For the text-containing cell, return its midpoint in (X, Y) coordinate format. 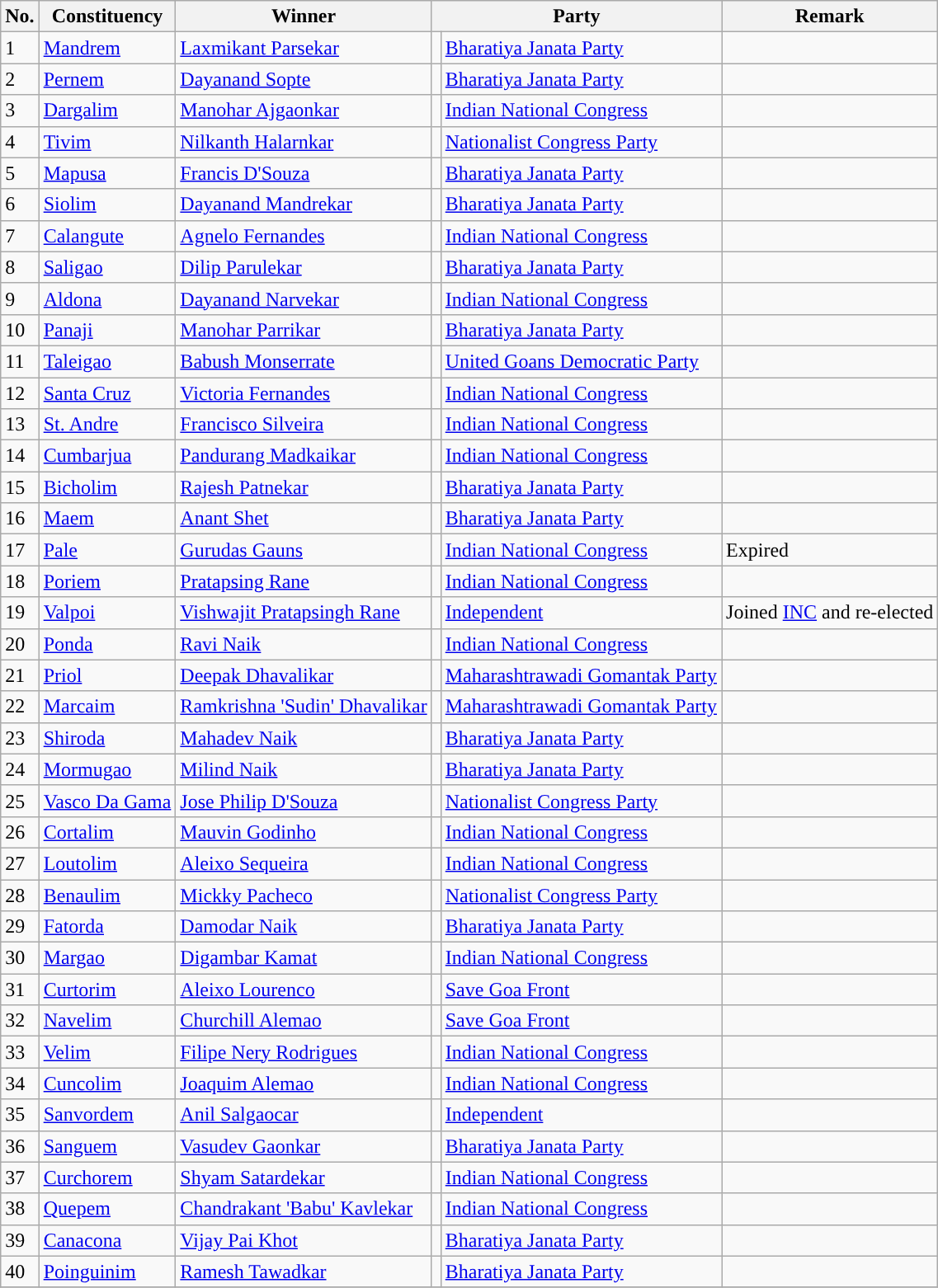
Marcaim (107, 707)
Remark (830, 16)
Anant Shet (304, 519)
Churchill Alemao (304, 1021)
Gurudas Gauns (304, 550)
28 (20, 895)
Dayanand Narvekar (304, 298)
31 (20, 990)
Milind Naik (304, 769)
39 (20, 1240)
Ravi Naik (304, 644)
10 (20, 330)
Panaji (107, 330)
Manohar Ajgaonkar (304, 110)
Priol (107, 675)
Quepem (107, 1209)
Pratapsing Rane (304, 581)
Shiroda (107, 738)
35 (20, 1115)
Victoria Fernandes (304, 393)
33 (20, 1052)
Pernem (107, 79)
Aleixo Lourenco (304, 990)
Shyam Satardekar (304, 1178)
16 (20, 519)
15 (20, 487)
Siolim (107, 204)
Cortalim (107, 832)
Jose Philip D'Souza (304, 801)
29 (20, 927)
Poinguinim (107, 1272)
7 (20, 236)
1 (20, 48)
Aleixo Sequeira (304, 863)
18 (20, 581)
Filipe Nery Rodrigues (304, 1052)
United Goans Democratic Party (581, 361)
Pale (107, 550)
Curchorem (107, 1178)
Francis D'Souza (304, 173)
Sanvordem (107, 1115)
13 (20, 425)
23 (20, 738)
Valpoi (107, 613)
21 (20, 675)
No. (20, 16)
34 (20, 1084)
36 (20, 1146)
Margao (107, 958)
Cuncolim (107, 1084)
Laxmikant Parsekar (304, 48)
Digambar Kamat (304, 958)
Mauvin Godinho (304, 832)
19 (20, 613)
4 (20, 142)
9 (20, 298)
Francisco Silveira (304, 425)
Party (576, 16)
Sanguem (107, 1146)
14 (20, 456)
Cumbarjua (107, 456)
Aldona (107, 298)
Bicholim (107, 487)
30 (20, 958)
Tivim (107, 142)
Ramesh Tawadkar (304, 1272)
Curtorim (107, 990)
St. Andre (107, 425)
Canacona (107, 1240)
12 (20, 393)
Mapusa (107, 173)
Chandrakant 'Babu' Kavlekar (304, 1209)
32 (20, 1021)
37 (20, 1178)
20 (20, 644)
Ponda (107, 644)
Pandurang Madkaikar (304, 456)
22 (20, 707)
6 (20, 204)
26 (20, 832)
Vijay Pai Khot (304, 1240)
24 (20, 769)
Dargalim (107, 110)
Maem (107, 519)
Poriem (107, 581)
Velim (107, 1052)
Dilip Parulekar (304, 267)
Saligao (107, 267)
Dayanand Mandrekar (304, 204)
Rajesh Patnekar (304, 487)
38 (20, 1209)
2 (20, 79)
Deepak Dhavalikar (304, 675)
Joaquim Alemao (304, 1084)
Expired (830, 550)
Mahadev Naik (304, 738)
Vasudev Gaonkar (304, 1146)
11 (20, 361)
Mickky Pacheco (304, 895)
Loutolim (107, 863)
Anil Salgaocar (304, 1115)
Dayanand Sopte (304, 79)
Mandrem (107, 48)
Navelim (107, 1021)
Joined INC and re-elected (830, 613)
Manohar Parrikar (304, 330)
27 (20, 863)
3 (20, 110)
Ramkrishna 'Sudin' Dhavalikar (304, 707)
17 (20, 550)
Winner (304, 16)
Agnelo Fernandes (304, 236)
8 (20, 267)
Constituency (107, 16)
Vishwajit Pratapsingh Rane (304, 613)
Benaulim (107, 895)
Vasco Da Gama (107, 801)
Calangute (107, 236)
Taleigao (107, 361)
Damodar Naik (304, 927)
25 (20, 801)
Nilkanth Halarnkar (304, 142)
Santa Cruz (107, 393)
Mormugao (107, 769)
Babush Monserrate (304, 361)
Fatorda (107, 927)
40 (20, 1272)
5 (20, 173)
